Pinpoint the cell where the given text exists, returning its [X, Y] midpoint coordinate. 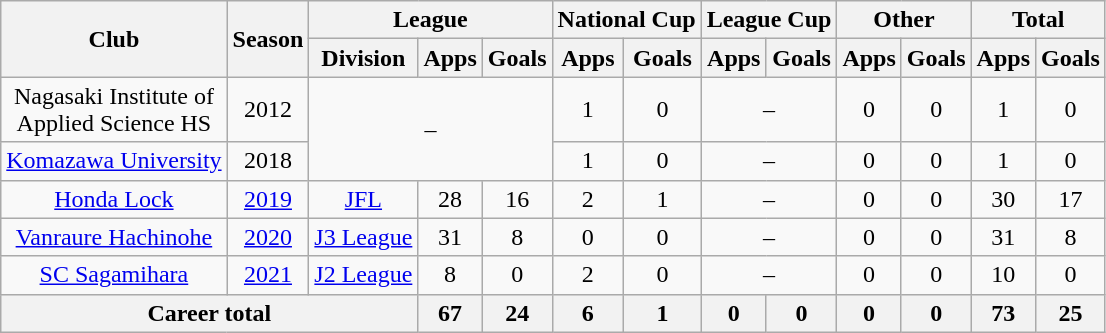
Career total [210, 313]
Club [114, 39]
League [430, 20]
Honda Lock [114, 199]
National Cup [626, 20]
Division [364, 58]
Other [904, 20]
28 [450, 199]
10 [1003, 275]
J3 League [364, 237]
J2 League [364, 275]
Nagasaki Institute ofApplied Science HS [114, 110]
16 [517, 199]
30 [1003, 199]
17 [1071, 199]
SC Sagamihara [114, 275]
73 [1003, 313]
25 [1071, 313]
Season [268, 39]
League Cup [769, 20]
2020 [268, 237]
2021 [268, 275]
JFL [364, 199]
67 [450, 313]
Vanraure Hachinohe [114, 237]
Total [1038, 20]
2019 [268, 199]
24 [517, 313]
2018 [268, 161]
6 [588, 313]
2012 [268, 110]
Komazawa University [114, 161]
